Locate the cell with the specified text and output its (x, y) center coordinate. 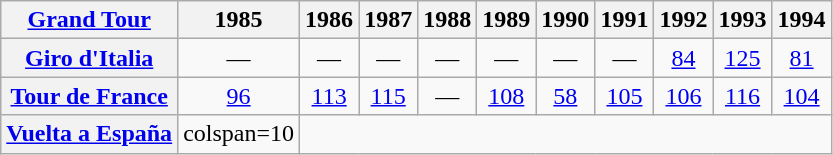
108 (506, 96)
Grand Tour (90, 20)
Tour de France (90, 96)
125 (742, 58)
1987 (388, 20)
115 (388, 96)
1986 (330, 20)
Vuelta a España (90, 134)
58 (566, 96)
1990 (566, 20)
1993 (742, 20)
106 (684, 96)
1991 (624, 20)
81 (802, 58)
1994 (802, 20)
1989 (506, 20)
1992 (684, 20)
1988 (448, 20)
1985 (239, 20)
113 (330, 96)
84 (684, 58)
105 (624, 96)
colspan=10 (239, 134)
116 (742, 96)
96 (239, 96)
104 (802, 96)
Giro d'Italia (90, 58)
